Capture the cell that displays the provided text and extract its [X, Y] central coordinate. 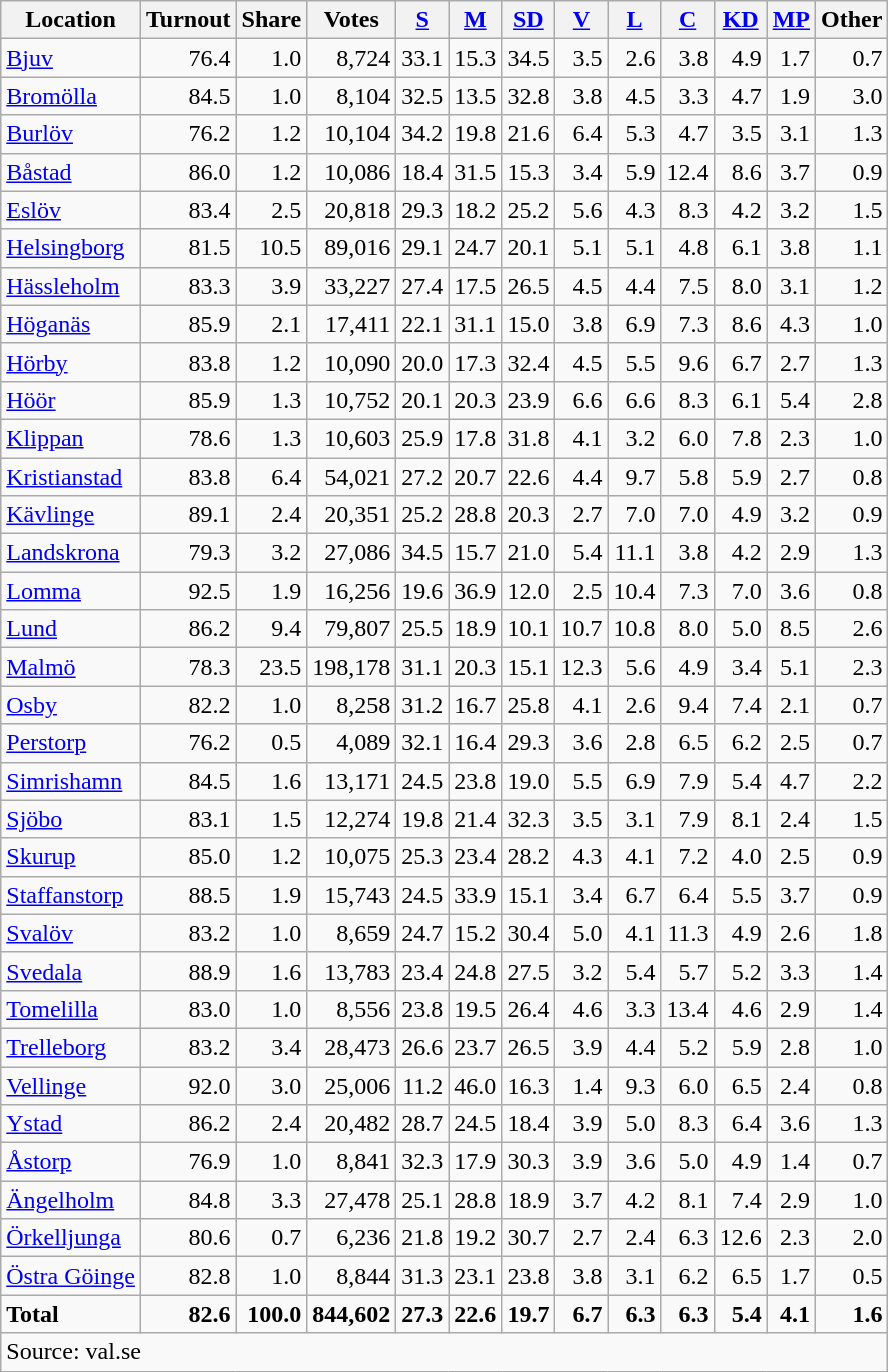
8.5 [791, 629]
8,258 [352, 705]
12.3 [582, 667]
12,274 [352, 819]
85.0 [188, 857]
20,818 [352, 210]
15,743 [352, 895]
20,482 [352, 1124]
Perstorp [71, 743]
19.5 [476, 1009]
Lund [71, 629]
89,016 [352, 248]
29.1 [422, 248]
13,171 [352, 781]
Hörby [71, 362]
92.5 [188, 591]
4,089 [352, 743]
V [582, 20]
28.2 [528, 857]
Kristianstad [71, 477]
25.1 [422, 1200]
31.2 [422, 705]
11.2 [422, 1085]
27.2 [422, 477]
7.2 [688, 857]
5.7 [688, 971]
82.2 [188, 705]
Ystad [71, 1124]
8,104 [352, 96]
31.5 [476, 172]
54,021 [352, 477]
8,841 [352, 1162]
84.8 [188, 1200]
9.7 [634, 477]
SD [528, 20]
Vellinge [71, 1085]
1.8 [852, 933]
10.1 [528, 629]
5.8 [688, 477]
23.9 [528, 400]
32.8 [528, 96]
5.3 [634, 134]
10,104 [352, 134]
15.0 [528, 324]
Åstorp [71, 1162]
Landskrona [71, 553]
20.7 [476, 477]
17,411 [352, 324]
23.1 [476, 1276]
MP [791, 20]
32.1 [422, 743]
25.5 [422, 629]
17.8 [476, 438]
28.7 [422, 1124]
9.6 [688, 362]
15.2 [476, 933]
25.9 [422, 438]
30.7 [528, 1238]
83.1 [188, 819]
Östra Göinge [71, 1276]
10.8 [634, 629]
33.1 [422, 58]
Total [71, 1314]
27,478 [352, 1200]
20.0 [422, 362]
Source: val.se [444, 1352]
13.4 [688, 1009]
Location [71, 20]
46.0 [476, 1085]
89.1 [188, 515]
12.4 [688, 172]
Bromölla [71, 96]
25,006 [352, 1085]
Trelleborg [71, 1047]
78.3 [188, 667]
8,844 [352, 1276]
88.5 [188, 895]
16,256 [352, 591]
25.3 [422, 857]
10,752 [352, 400]
Helsingborg [71, 248]
16.4 [476, 743]
Kävlinge [71, 515]
25.8 [528, 705]
34.2 [422, 134]
12.6 [740, 1238]
80.6 [188, 1238]
Skurup [71, 857]
83.0 [188, 1009]
78.6 [188, 438]
Höör [71, 400]
Burlöv [71, 134]
1.1 [852, 248]
Ängelholm [71, 1200]
32.4 [528, 362]
Turnout [188, 20]
9.3 [634, 1085]
Svalöv [71, 933]
Bjuv [71, 58]
19.2 [476, 1238]
Tomelilla [71, 1009]
23.5 [272, 667]
82.6 [188, 1314]
21.8 [422, 1238]
17.9 [476, 1162]
16.7 [476, 705]
Osby [71, 705]
27,086 [352, 553]
4.8 [688, 248]
76.4 [188, 58]
21.0 [528, 553]
2.0 [852, 1238]
33.9 [476, 895]
79,807 [352, 629]
36.9 [476, 591]
23.7 [476, 1047]
30.3 [528, 1162]
27.5 [528, 971]
Eslöv [71, 210]
20,351 [352, 515]
17.5 [476, 286]
21.6 [528, 134]
19.0 [528, 781]
33,227 [352, 286]
31.8 [528, 438]
92.0 [188, 1085]
82.8 [188, 1276]
198,178 [352, 667]
KD [740, 20]
79.3 [188, 553]
Höganäs [71, 324]
L [634, 20]
10.4 [634, 591]
100.0 [272, 1314]
76.9 [188, 1162]
Svedala [71, 971]
28,473 [352, 1047]
22.1 [422, 324]
12.0 [528, 591]
19.7 [528, 1314]
16.3 [528, 1085]
19.6 [422, 591]
8,724 [352, 58]
10,086 [352, 172]
21.4 [476, 819]
27.3 [422, 1314]
Hässleholm [71, 286]
13.5 [476, 96]
83.3 [188, 286]
81.5 [188, 248]
Share [272, 20]
Votes [352, 20]
M [476, 20]
S [422, 20]
7.8 [740, 438]
2.2 [852, 781]
10,090 [352, 362]
7.5 [688, 286]
18.2 [476, 210]
4.0 [740, 857]
83.4 [188, 210]
8,556 [352, 1009]
10,075 [352, 857]
15.7 [476, 553]
8,659 [352, 933]
27.4 [422, 286]
10.5 [272, 248]
26.4 [528, 1009]
24.8 [476, 971]
844,602 [352, 1314]
30.4 [528, 933]
Malmö [71, 667]
26.6 [422, 1047]
17.3 [476, 362]
6,236 [352, 1238]
Båstad [71, 172]
86.0 [188, 172]
Lomma [71, 591]
Sjöbo [71, 819]
11.3 [688, 933]
32.5 [422, 96]
Simrishamn [71, 781]
88.9 [188, 971]
10,603 [352, 438]
Klippan [71, 438]
Other [852, 20]
Örkelljunga [71, 1238]
11.1 [634, 553]
10.7 [582, 629]
13,783 [352, 971]
C [688, 20]
Staffanstorp [71, 895]
31.3 [422, 1276]
